Capture the cell that displays the provided text and extract its (x, y) central coordinate. 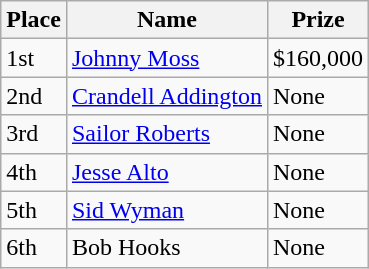
5th (34, 210)
4th (34, 172)
Sailor Roberts (166, 134)
3rd (34, 134)
$160,000 (318, 58)
Bob Hooks (166, 248)
Prize (318, 20)
6th (34, 248)
Place (34, 20)
Sid Wyman (166, 210)
Crandell Addington (166, 96)
Johnny Moss (166, 58)
Name (166, 20)
1st (34, 58)
Jesse Alto (166, 172)
2nd (34, 96)
